Extract the [X, Y] coordinate from the center of the cell holding the provided text.  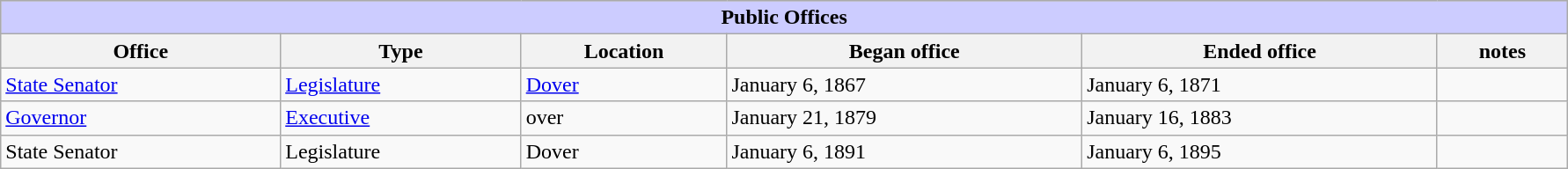
January 16, 1883 [1260, 118]
Office [141, 51]
notes [1502, 51]
January 6, 1871 [1260, 84]
January 6, 1891 [905, 151]
January 21, 1879 [905, 118]
Type [401, 51]
Governor [141, 118]
Location [624, 51]
January 6, 1867 [905, 84]
Began office [905, 51]
Ended office [1260, 51]
over [624, 118]
Executive [401, 118]
Public Offices [785, 18]
January 6, 1895 [1260, 151]
